Capture the cell that displays the provided text and extract its (X, Y) central coordinate. 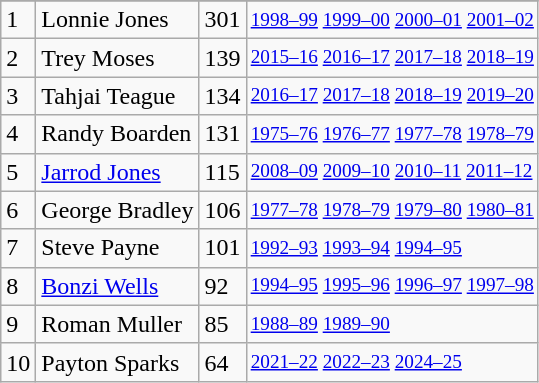
4 (18, 134)
7 (18, 248)
George Bradley (118, 210)
5 (18, 172)
9 (18, 324)
Jarrod Jones (118, 172)
2008–09 2009–10 2010–11 2011–12 (392, 172)
85 (222, 324)
139 (222, 58)
1 (18, 20)
Payton Sparks (118, 362)
1998–99 1999–00 2000–01 2001–02 (392, 20)
Lonnie Jones (118, 20)
1988–89 1989–90 (392, 324)
8 (18, 286)
Randy Boarden (118, 134)
92 (222, 286)
Tahjai Teague (118, 96)
Bonzi Wells (118, 286)
3 (18, 96)
2021–22 2022–23 2024–25 (392, 362)
10 (18, 362)
101 (222, 248)
6 (18, 210)
Roman Muller (118, 324)
1977–78 1978–79 1979–80 1980–81 (392, 210)
1975–76 1976–77 1977–78 1978–79 (392, 134)
115 (222, 172)
301 (222, 20)
106 (222, 210)
134 (222, 96)
64 (222, 362)
2015–16 2016–17 2017–18 2018–19 (392, 58)
2016–17 2017–18 2018–19 2019–20 (392, 96)
1994–95 1995–96 1996–97 1997–98 (392, 286)
Trey Moses (118, 58)
2 (18, 58)
131 (222, 134)
Steve Payne (118, 248)
1992–93 1993–94 1994–95 (392, 248)
